Capture the cell that displays the provided text and extract its (X, Y) central coordinate. 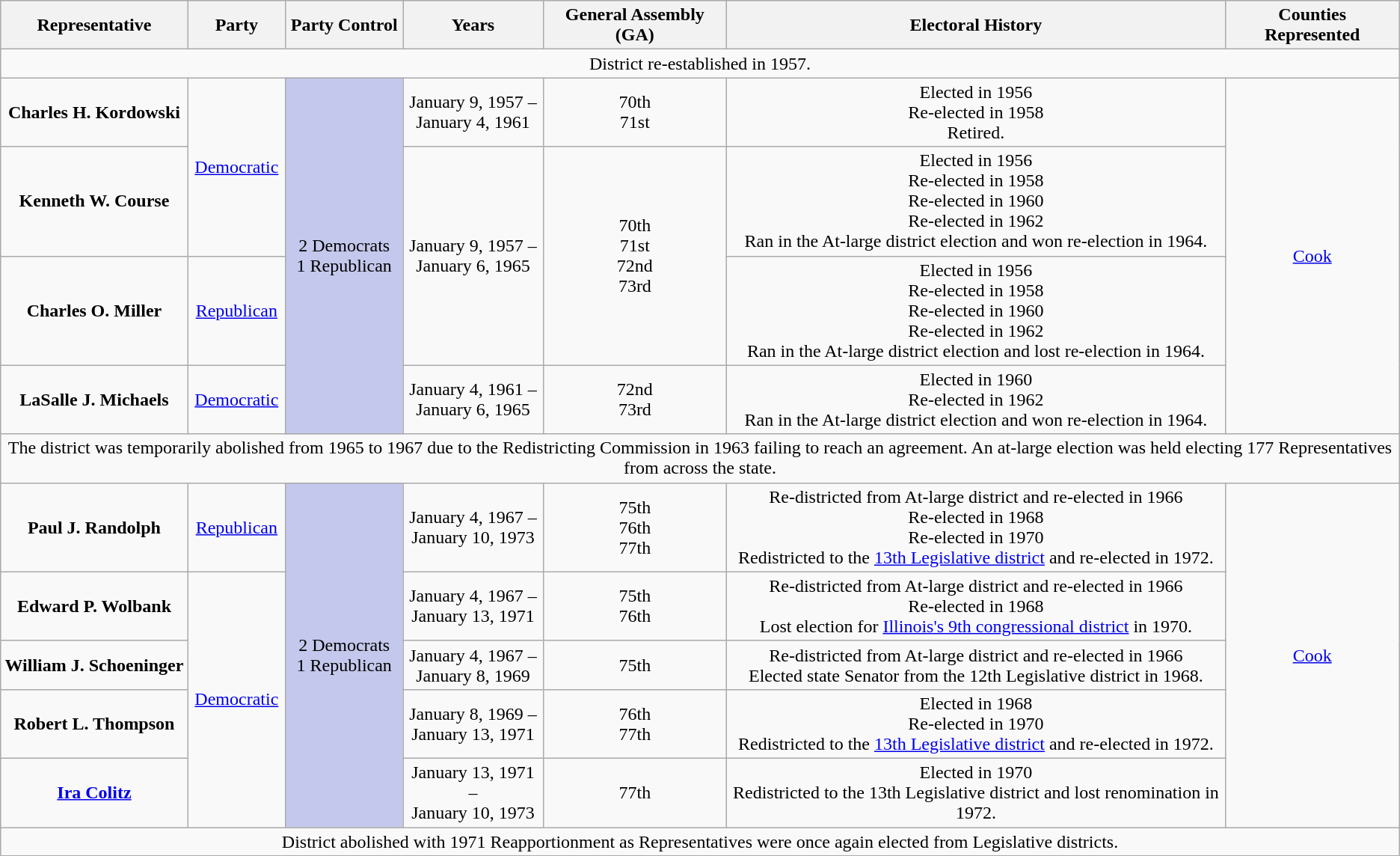
Years (473, 25)
77th (635, 792)
70th71st72nd73rd (635, 256)
Re-districted from At-large district and re-elected in 1966Elected state Senator from the 12th Legislative district in 1968. (976, 664)
Representative (94, 25)
Charles H. Kordowski (94, 112)
Elected in 1956Re-elected in 1958Re-elected in 1960Re-elected in 1962Ran in the At-large district election and lost re-election in 1964. (976, 311)
70th71st (635, 112)
75th (635, 664)
75th76th77th (635, 527)
Counties Represented (1312, 25)
Charles O. Miller (94, 311)
Elected in 1970Redistricted to the 13th Legislative district and lost renomination in 1972. (976, 792)
January 9, 1957 –January 6, 1965 (473, 256)
LaSalle J. Michaels (94, 400)
76th77th (635, 724)
Party Control (344, 25)
Re-districted from At-large district and re-elected in 1966Re-elected in 1968Lost election for Illinois's 9th congressional district in 1970. (976, 606)
William J. Schoeninger (94, 664)
Electoral History (976, 25)
January 4, 1967 –January 13, 1971 (473, 606)
75th76th (635, 606)
72nd73rd (635, 400)
January 4, 1967 –January 10, 1973 (473, 527)
January 4, 1961 –January 6, 1965 (473, 400)
January 9, 1957 –January 4, 1961 (473, 112)
Kenneth W. Course (94, 201)
Ira Colitz (94, 792)
January 4, 1967 –January 8, 1969 (473, 664)
Robert L. Thompson (94, 724)
Elected in 1956Re-elected in 1958Re-elected in 1960Re-elected in 1962Ran in the At-large district election and won re-election in 1964. (976, 201)
Elected in 1960Re-elected in 1962Ran in the At-large district election and won re-election in 1964. (976, 400)
General Assembly (GA) (635, 25)
District re-established in 1957. (700, 64)
Paul J. Randolph (94, 527)
Party (236, 25)
Elected in 1968Re-elected in 1970Redistricted to the 13th Legislative district and re-elected in 1972. (976, 724)
Edward P. Wolbank (94, 606)
January 13, 1971 –January 10, 1973 (473, 792)
District abolished with 1971 Reapportionment as Representatives were once again elected from Legislative districts. (700, 842)
Elected in 1956Re-elected in 1958Retired. (976, 112)
January 8, 1969 –January 13, 1971 (473, 724)
